Return (x, y) of the center of cell containing provided text 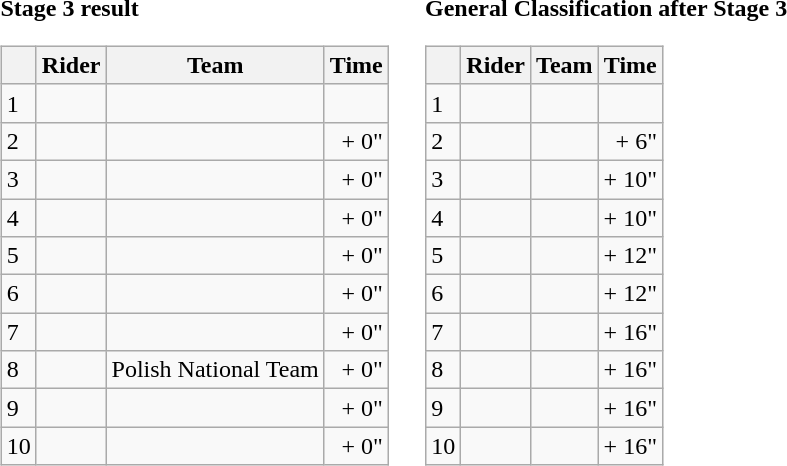
+ 6" (630, 141)
Polish National Team (215, 370)
